Return the [X, Y] coordinate for the center point of the cell that contains the specified text.  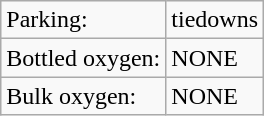
Bottled oxygen: [84, 58]
tiedowns [215, 20]
Parking: [84, 20]
Bulk oxygen: [84, 96]
